From the cell containing the given text, extract its center point as [x, y] coordinate. 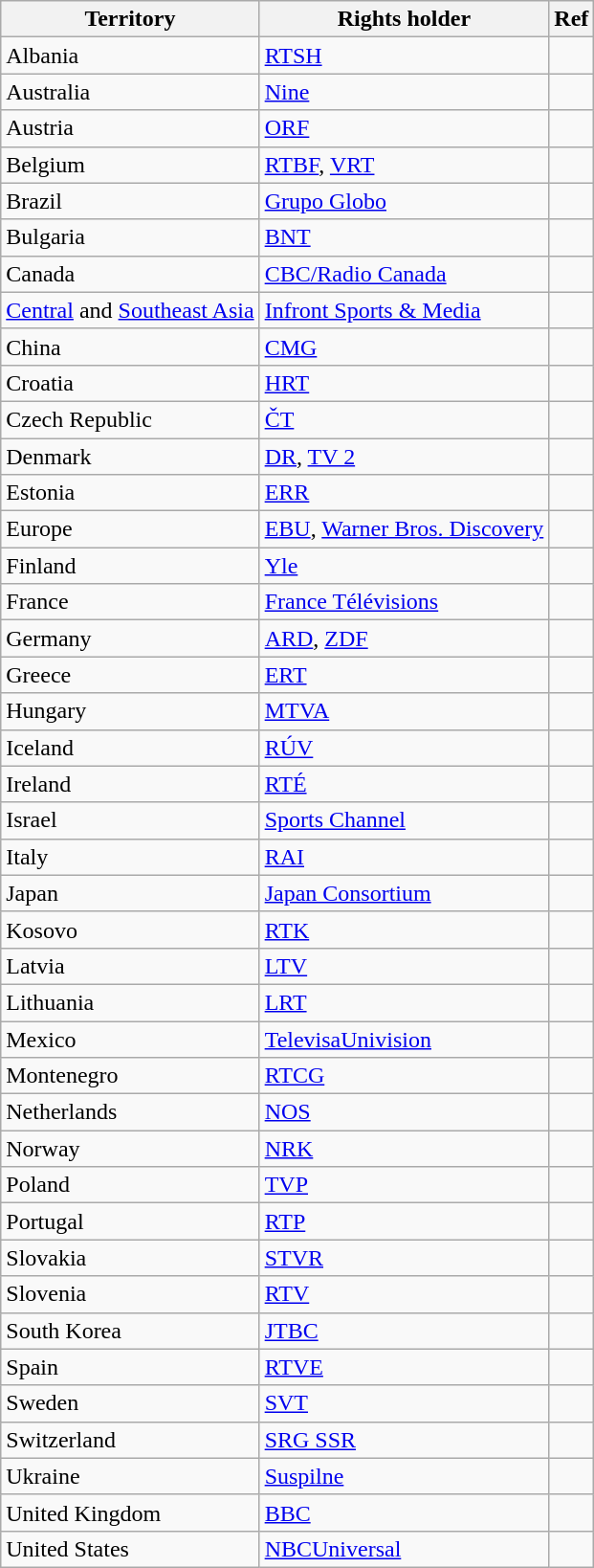
JTBC [404, 1331]
China [130, 347]
Suspilne [404, 1476]
Ireland [130, 784]
Australia [130, 92]
Central and Southeast Asia [130, 310]
Austria [130, 128]
Norway [130, 1149]
Italy [130, 857]
Rights holder [404, 19]
STVR [404, 1258]
ORF [404, 128]
RTSH [404, 56]
HRT [404, 383]
RÚV [404, 748]
United States [130, 1549]
Israel [130, 820]
Croatia [130, 383]
ERT [404, 675]
Sports Channel [404, 820]
RTÉ [404, 784]
Greece [130, 675]
Kosovo [130, 930]
Brazil [130, 201]
Spain [130, 1367]
Latvia [130, 966]
Denmark [130, 457]
Lithuania [130, 1002]
MTVA [404, 711]
BNT [404, 237]
Estonia [130, 493]
France Télévisions [404, 602]
RTP [404, 1221]
CMG [404, 347]
EBU, Warner Bros. Discovery [404, 529]
RAI [404, 857]
RTK [404, 930]
TelevisaUnivision [404, 1039]
ARD, ZDF [404, 638]
LTV [404, 966]
Portugal [130, 1221]
Montenegro [130, 1076]
SVT [404, 1403]
Finland [130, 566]
RTV [404, 1294]
Bulgaria [130, 237]
Switzerland [130, 1440]
ČT [404, 419]
RTBF, VRT [404, 165]
NBCUniversal [404, 1549]
United Kingdom [130, 1512]
Sweden [130, 1403]
Hungary [130, 711]
Albania [130, 56]
Slovakia [130, 1258]
DR, TV 2 [404, 457]
Belgium [130, 165]
Infront Sports & Media [404, 310]
RTVE [404, 1367]
Slovenia [130, 1294]
TVP [404, 1185]
ERR [404, 493]
Poland [130, 1185]
Canada [130, 274]
Territory [130, 19]
Grupo Globo [404, 201]
Mexico [130, 1039]
Japan [130, 893]
Iceland [130, 748]
South Korea [130, 1331]
BBC [404, 1512]
Ukraine [130, 1476]
Japan Consortium [404, 893]
Yle [404, 566]
NOS [404, 1112]
Germany [130, 638]
LRT [404, 1002]
Czech Republic [130, 419]
Ref [572, 19]
Netherlands [130, 1112]
Europe [130, 529]
NRK [404, 1149]
Nine [404, 92]
SRG SSR [404, 1440]
CBC/Radio Canada [404, 274]
RTCG [404, 1076]
France [130, 602]
